Return the (X, Y) coordinate for the center point of the cell that contains the specified text.  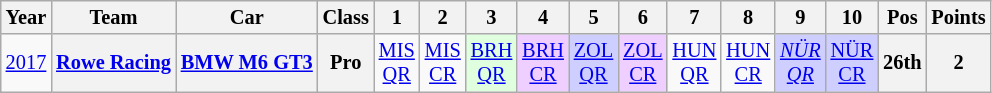
9 (800, 17)
HUNQR (694, 63)
10 (852, 17)
Class (346, 17)
3 (492, 17)
ZOLCR (642, 63)
2017 (26, 63)
8 (748, 17)
Team (114, 17)
BRHQR (492, 63)
4 (543, 17)
26th (902, 63)
NÜRCR (852, 63)
BMW M6 GT3 (247, 63)
HUNCR (748, 63)
5 (594, 17)
6 (642, 17)
7 (694, 17)
ZOLQR (594, 63)
Car (247, 17)
Pos (902, 17)
Pro (346, 63)
Year (26, 17)
MISCR (443, 63)
MISQR (397, 63)
Rowe Racing (114, 63)
NÜRQR (800, 63)
1 (397, 17)
BRHCR (543, 63)
Points (958, 17)
